Output the [X, Y] coordinate of the center of the cell containing the given text.  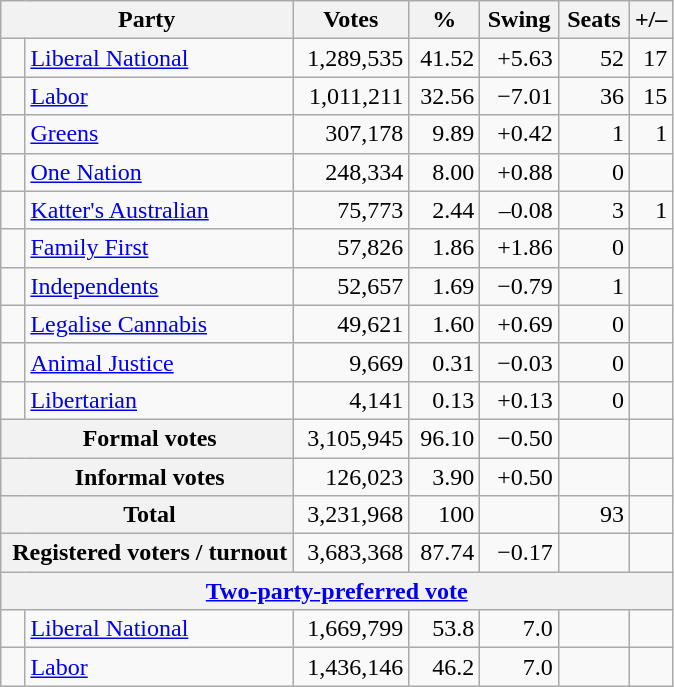
−0.50 [520, 438]
0.31 [444, 362]
1.69 [444, 286]
41.52 [444, 58]
Independents [159, 286]
52,657 [351, 286]
+1.86 [520, 248]
Registered voters / turnout [147, 553]
1,436,146 [351, 667]
100 [444, 515]
+0.42 [520, 134]
Greens [159, 134]
+5.63 [520, 58]
87.74 [444, 553]
96.10 [444, 438]
Libertarian [159, 400]
−7.01 [520, 96]
1.60 [444, 324]
Animal Justice [159, 362]
53.8 [444, 629]
1.86 [444, 248]
2.44 [444, 210]
3,683,368 [351, 553]
Family First [159, 248]
Seats [594, 20]
Swing [520, 20]
3,105,945 [351, 438]
248,334 [351, 172]
1,011,211 [351, 96]
−0.79 [520, 286]
93 [594, 515]
9.89 [444, 134]
46.2 [444, 667]
+/– [650, 20]
49,621 [351, 324]
9,669 [351, 362]
1,289,535 [351, 58]
32.56 [444, 96]
One Nation [159, 172]
1,669,799 [351, 629]
Two-party-preferred vote [337, 591]
Informal votes [147, 477]
57,826 [351, 248]
3 [594, 210]
Party [147, 20]
Legalise Cannabis [159, 324]
+0.50 [520, 477]
–0.08 [520, 210]
Formal votes [147, 438]
Votes [351, 20]
−0.17 [520, 553]
8.00 [444, 172]
36 [594, 96]
17 [650, 58]
+0.69 [520, 324]
75,773 [351, 210]
% [444, 20]
−0.03 [520, 362]
126,023 [351, 477]
3,231,968 [351, 515]
3.90 [444, 477]
307,178 [351, 134]
4,141 [351, 400]
Katter's Australian [159, 210]
0.13 [444, 400]
15 [650, 96]
+0.88 [520, 172]
Total [147, 515]
+0.13 [520, 400]
52 [594, 58]
